Return the [X, Y] coordinate for the center point of the cell that contains the specified text.  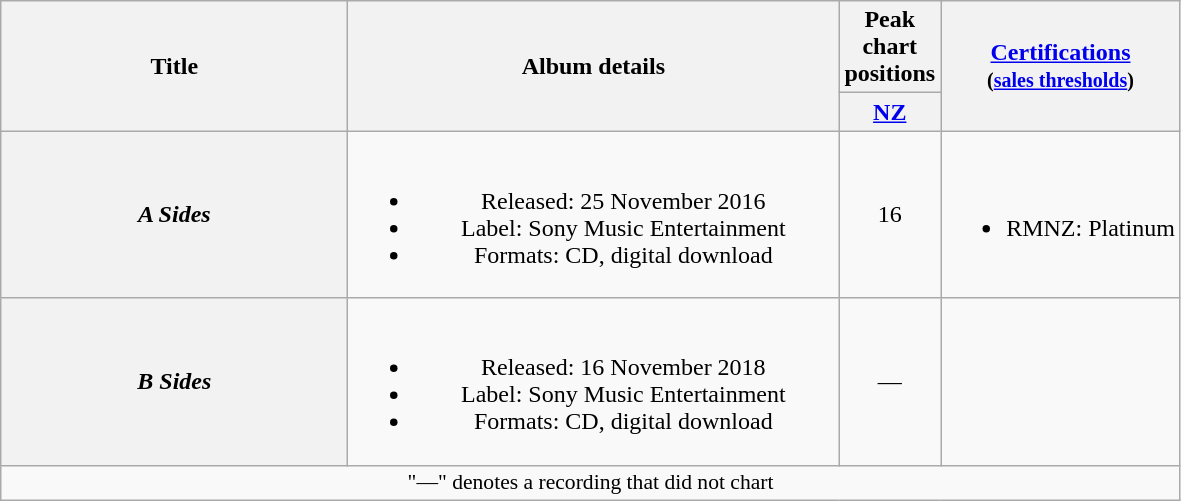
Peak chart positions [890, 47]
Title [174, 66]
"—" denotes a recording that did not chart [591, 483]
16 [890, 214]
A Sides [174, 214]
Released: 16 November 2018Label: Sony Music EntertainmentFormats: CD, digital download [594, 382]
— [890, 382]
Released: 25 November 2016Label: Sony Music EntertainmentFormats: CD, digital download [594, 214]
Album details [594, 66]
NZ [890, 112]
Certifications(sales thresholds) [1061, 66]
RMNZ: Platinum [1061, 214]
B Sides [174, 382]
